Return [X, Y] of the center of cell containing provided text 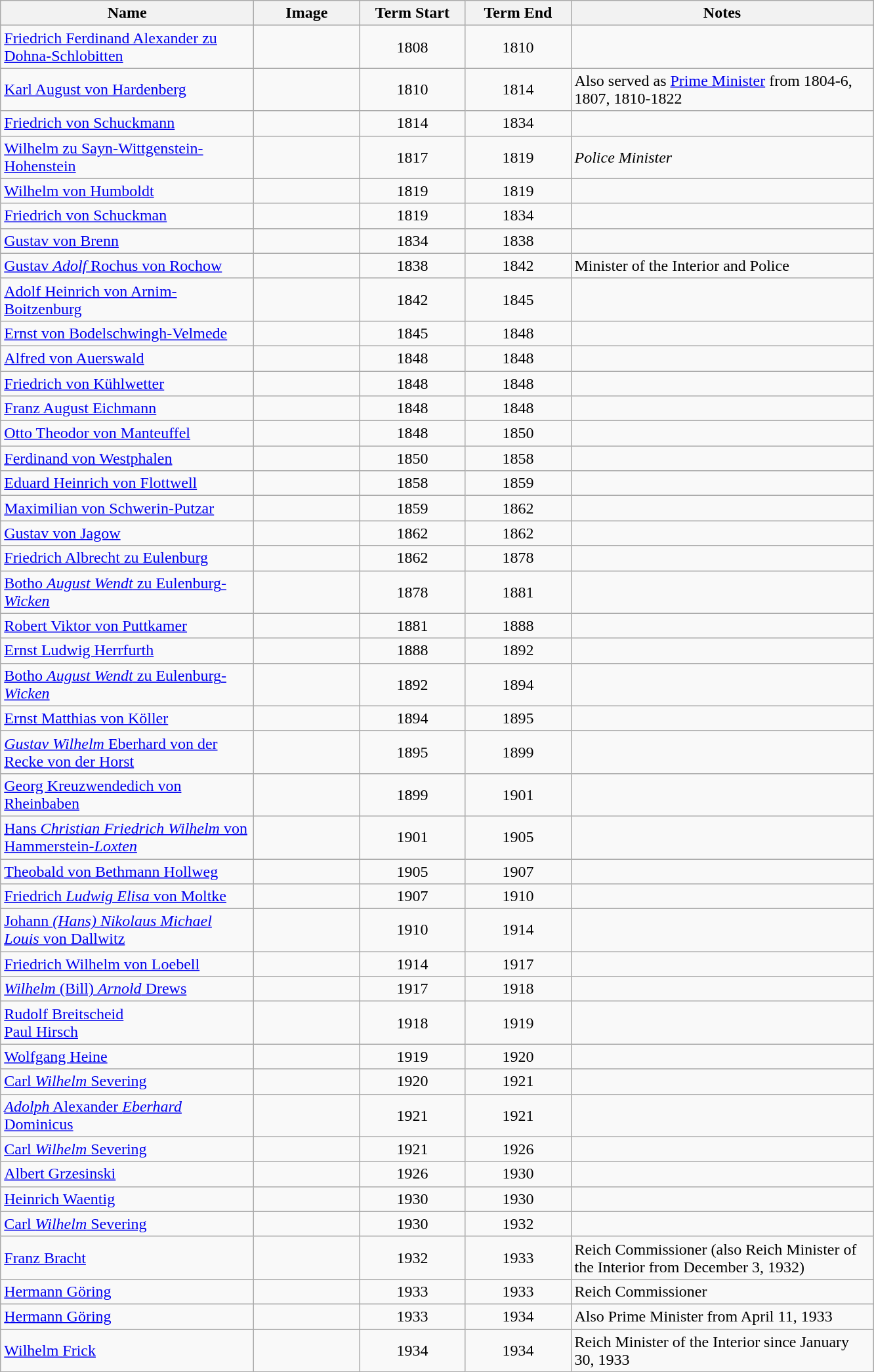
Term Start [412, 13]
Gustav von Brenn [127, 241]
Name [127, 13]
Theobald von Bethmann Hollweg [127, 872]
Adolph Alexander Eberhard Dominicus [127, 1115]
Minister of the Interior and Police [722, 266]
Alfred von Auerswald [127, 358]
Hans Christian Friedrich Wilhelm von Hammerstein-Loxten [127, 837]
Friedrich Ferdinand Alexander zu Dohna-Schlobitten [127, 47]
Friedrich von Schuckman [127, 216]
Robert Viktor von Puttkamer [127, 626]
Reich Commissioner (also Reich Minister of the Interior from December 3, 1932) [722, 1258]
Ernst Matthias von Köller [127, 718]
Wilhelm (Bill) Arnold Drews [127, 989]
Wilhelm von Humboldt [127, 191]
Eduard Heinrich von Flottwell [127, 483]
1808 [412, 47]
Reich Commissioner [722, 1291]
Ernst Ludwig Herrfurth [127, 651]
Also Prime Minister from April 11, 1933 [722, 1316]
Ernst von Bodelschwingh-Velmede [127, 333]
Police Minister [722, 157]
Franz Bracht [127, 1258]
Also served as Prime Minister from 1804-6, 1807, 1810-1822 [722, 89]
Friedrich von Kühlwetter [127, 384]
1817 [412, 157]
Maximilian von Schwerin-Putzar [127, 508]
Gustav Wilhelm Eberhard von der Recke von der Horst [127, 752]
Ferdinand von Westphalen [127, 458]
Wolfgang Heine [127, 1057]
Friedrich von Schuckmann [127, 123]
Karl August von Hardenberg [127, 89]
Gustav von Jagow [127, 533]
Friedrich Albrecht zu Eulenburg [127, 558]
Term End [518, 13]
Image [307, 13]
Rudolf BreitscheidPaul Hirsch [127, 1023]
Adolf Heinrich von Arnim-Boitzenburg [127, 299]
Wilhelm Frick [127, 1350]
Gustav Adolf Rochus von Rochow [127, 266]
Franz August Eichmann [127, 409]
Johann (Hans) Nikolaus Michael Louis von Dallwitz [127, 930]
Notes [722, 13]
Georg Kreuzwendedich von Rheinbaben [127, 795]
Reich Minister of the Interior since January 30, 1933 [722, 1350]
Friedrich Wilhelm von Loebell [127, 964]
Albert Grzesinski [127, 1174]
Otto Theodor von Manteuffel [127, 434]
Friedrich Ludwig Elisa von Moltke [127, 897]
Heinrich Waentig [127, 1199]
Wilhelm zu Sayn-Wittgenstein-Hohenstein [127, 157]
